Scan for the cell matching the given text and deliver its [X, Y] coordinate at center. 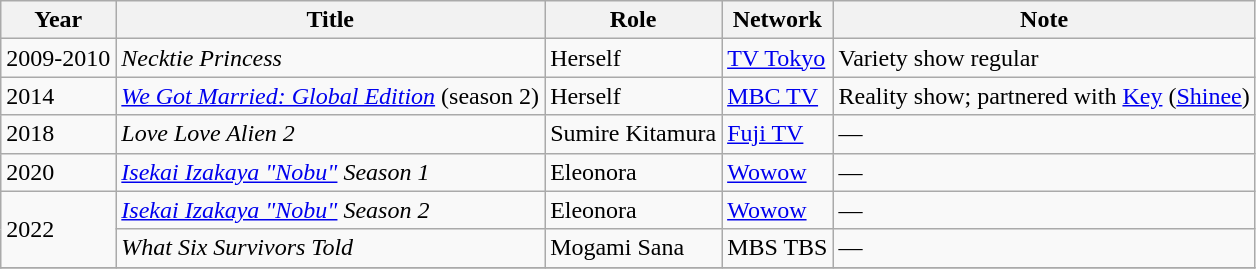
We Got Married: Global Edition (season 2) [330, 96]
Year [58, 20]
2018 [58, 134]
Variety show regular [1044, 58]
Title [330, 20]
Necktie Princess [330, 58]
Reality show; partnered with Key (Shinee) [1044, 96]
Role [634, 20]
Love Love Alien 2 [330, 134]
Isekai Izakaya "Nobu" Season 1 [330, 172]
Network [778, 20]
2022 [58, 229]
2009-2010 [58, 58]
TV Tokyo [778, 58]
Note [1044, 20]
Fuji TV [778, 134]
What Six Survivors Told [330, 248]
MBC TV [778, 96]
Isekai Izakaya "Nobu" Season 2 [330, 210]
MBS TBS [778, 248]
Mogami Sana [634, 248]
Sumire Kitamura [634, 134]
2014 [58, 96]
2020 [58, 172]
